Return the (x, y) coordinate for the center point of the cell that contains the specified text.  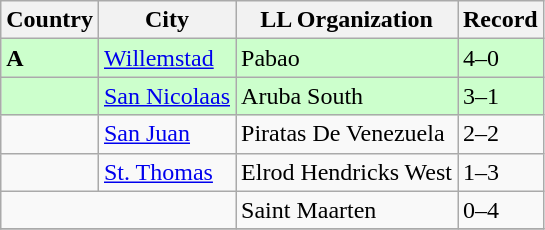
Elrod Hendricks West (347, 172)
San Nicolaas (166, 96)
Country (50, 20)
Record (501, 20)
3–1 (501, 96)
Saint Maarten (347, 210)
Piratas De Venezuela (347, 134)
4–0 (501, 58)
St. Thomas (166, 172)
LL Organization (347, 20)
1–3 (501, 172)
Pabao (347, 58)
Aruba South (347, 96)
City (166, 20)
A (50, 58)
2–2 (501, 134)
0–4 (501, 210)
San Juan (166, 134)
Willemstad (166, 58)
